Output the [X, Y] coordinate of the center of the cell containing the given text.  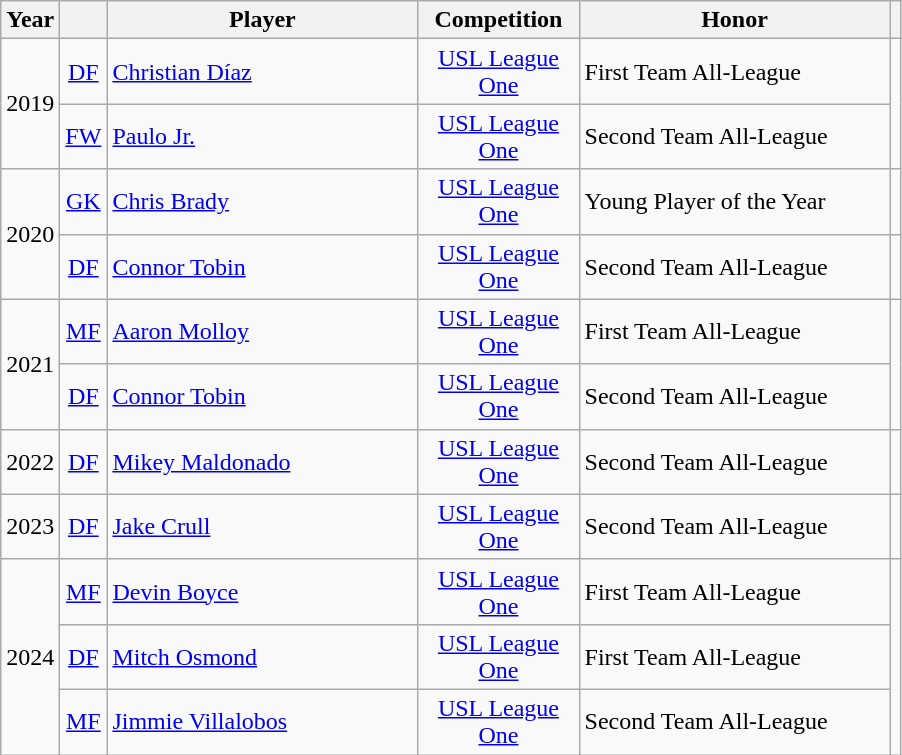
Young Player of the Year [734, 202]
2021 [30, 364]
2019 [30, 104]
Year [30, 20]
Honor [734, 20]
Player [262, 20]
Chris Brady [262, 202]
Christian Díaz [262, 72]
2023 [30, 526]
Aaron Molloy [262, 332]
2020 [30, 234]
GK [84, 202]
Mitch Osmond [262, 656]
Competition [498, 20]
2022 [30, 462]
Jimmie Villalobos [262, 722]
Jake Crull [262, 526]
Paulo Jr. [262, 136]
2024 [30, 656]
Mikey Maldonado [262, 462]
Devin Boyce [262, 592]
FW [84, 136]
